Find where the given text appears and provide that cell's center as [X, Y] coordinate. 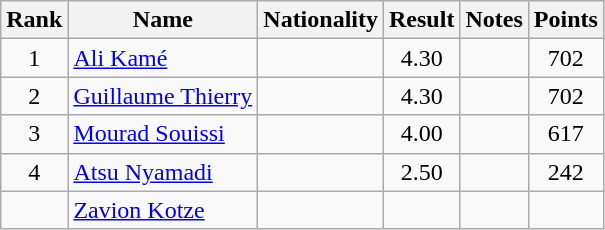
Atsu Nyamadi [163, 172]
242 [566, 172]
Name [163, 20]
Points [566, 20]
3 [34, 134]
4 [34, 172]
Guillaume Thierry [163, 96]
Result [422, 20]
4.00 [422, 134]
2.50 [422, 172]
Mourad Souissi [163, 134]
1 [34, 58]
Zavion Kotze [163, 210]
Ali Kamé [163, 58]
617 [566, 134]
Rank [34, 20]
Nationality [321, 20]
Notes [494, 20]
2 [34, 96]
